Pinpoint the cell where the given text exists, returning its (X, Y) midpoint coordinate. 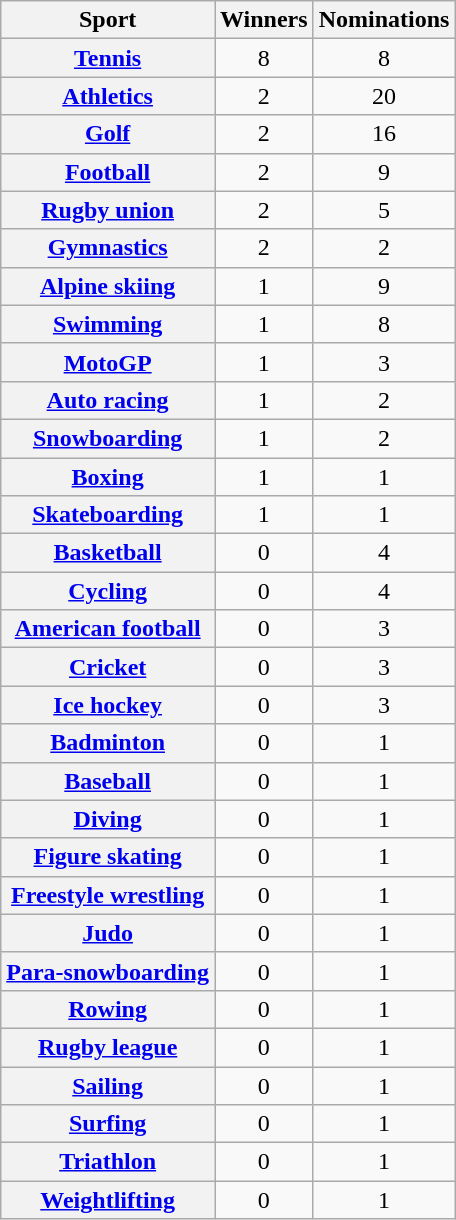
Golf (108, 134)
Badminton (108, 743)
Cricket (108, 667)
Skateboarding (108, 515)
Baseball (108, 781)
Athletics (108, 96)
5 (384, 210)
Swimming (108, 324)
20 (384, 96)
Judo (108, 933)
Sailing (108, 1085)
Diving (108, 819)
Para-snowboarding (108, 971)
Rugby league (108, 1047)
Tennis (108, 58)
Football (108, 172)
Weightlifting (108, 1200)
Freestyle wrestling (108, 895)
Triathlon (108, 1162)
Rugby union (108, 210)
Snowboarding (108, 438)
Nominations (384, 20)
16 (384, 134)
Gymnastics (108, 248)
Basketball (108, 553)
Rowing (108, 1009)
Ice hockey (108, 705)
MotoGP (108, 362)
Auto racing (108, 400)
Boxing (108, 477)
Sport (108, 20)
Winners (264, 20)
Cycling (108, 591)
Alpine skiing (108, 286)
Figure skating (108, 857)
Surfing (108, 1124)
American football (108, 629)
